Locate the cell with the specified text and output its (x, y) center coordinate. 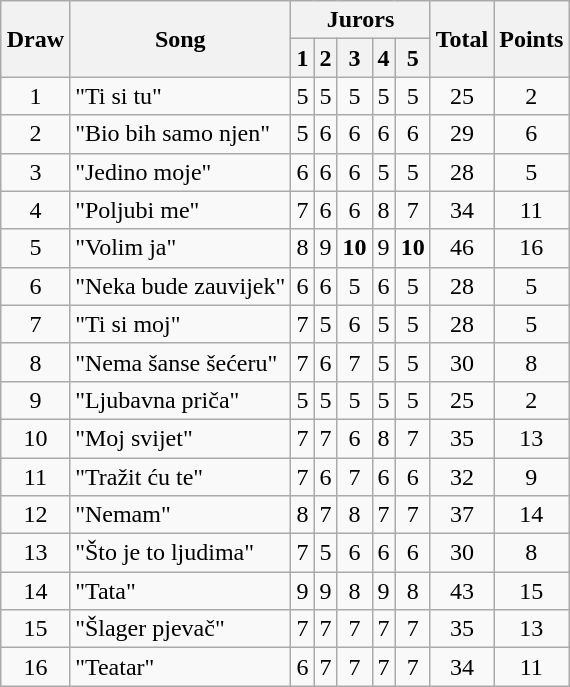
"Nema šanse šećeru" (180, 362)
"Jedino moje" (180, 172)
"Volim ja" (180, 248)
"Tražit ću te" (180, 477)
"Neka bude zauvijek" (180, 286)
"Moj svijet" (180, 438)
"Ti si tu" (180, 96)
"Poljubi me" (180, 210)
"Nemam" (180, 515)
"Tata" (180, 591)
46 (462, 248)
12 (35, 515)
Song (180, 39)
"Ljubavna priča" (180, 400)
29 (462, 134)
"Bio bih samo njen" (180, 134)
37 (462, 515)
Total (462, 39)
Draw (35, 39)
43 (462, 591)
"Ti si moj" (180, 324)
Points (532, 39)
"Teatar" (180, 667)
32 (462, 477)
"Što je to ljudima" (180, 553)
Jurors (360, 20)
"Šlager pjevač" (180, 629)
